Scan for the cell matching the given text and deliver its [x, y] coordinate at center. 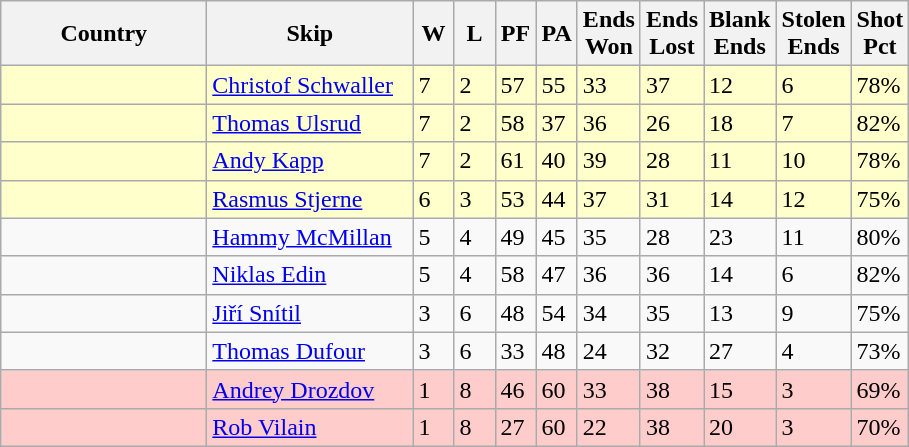
10 [814, 161]
W [434, 34]
Ends Lost [672, 34]
15 [740, 389]
47 [556, 275]
61 [516, 161]
13 [740, 313]
Jiří Snítil [310, 313]
Blank Ends [740, 34]
Christof Schwaller [310, 85]
Country [104, 34]
20 [740, 427]
44 [556, 199]
Stolen Ends [814, 34]
23 [740, 237]
40 [556, 161]
Rob Vilain [310, 427]
73% [880, 351]
18 [740, 123]
53 [516, 199]
32 [672, 351]
Thomas Ulsrud [310, 123]
Andrey Drozdov [310, 389]
55 [556, 85]
Niklas Edin [310, 275]
Rasmus Stjerne [310, 199]
57 [516, 85]
49 [516, 237]
45 [556, 237]
Andy Kapp [310, 161]
69% [880, 389]
54 [556, 313]
22 [608, 427]
Skip [310, 34]
46 [516, 389]
9 [814, 313]
70% [880, 427]
PF [516, 34]
34 [608, 313]
26 [672, 123]
Thomas Dufour [310, 351]
39 [608, 161]
PA [556, 34]
Shot Pct [880, 34]
Ends Won [608, 34]
24 [608, 351]
Hammy McMillan [310, 237]
80% [880, 237]
L [474, 34]
31 [672, 199]
